Output the (X, Y) coordinate of the center of the cell containing the given text.  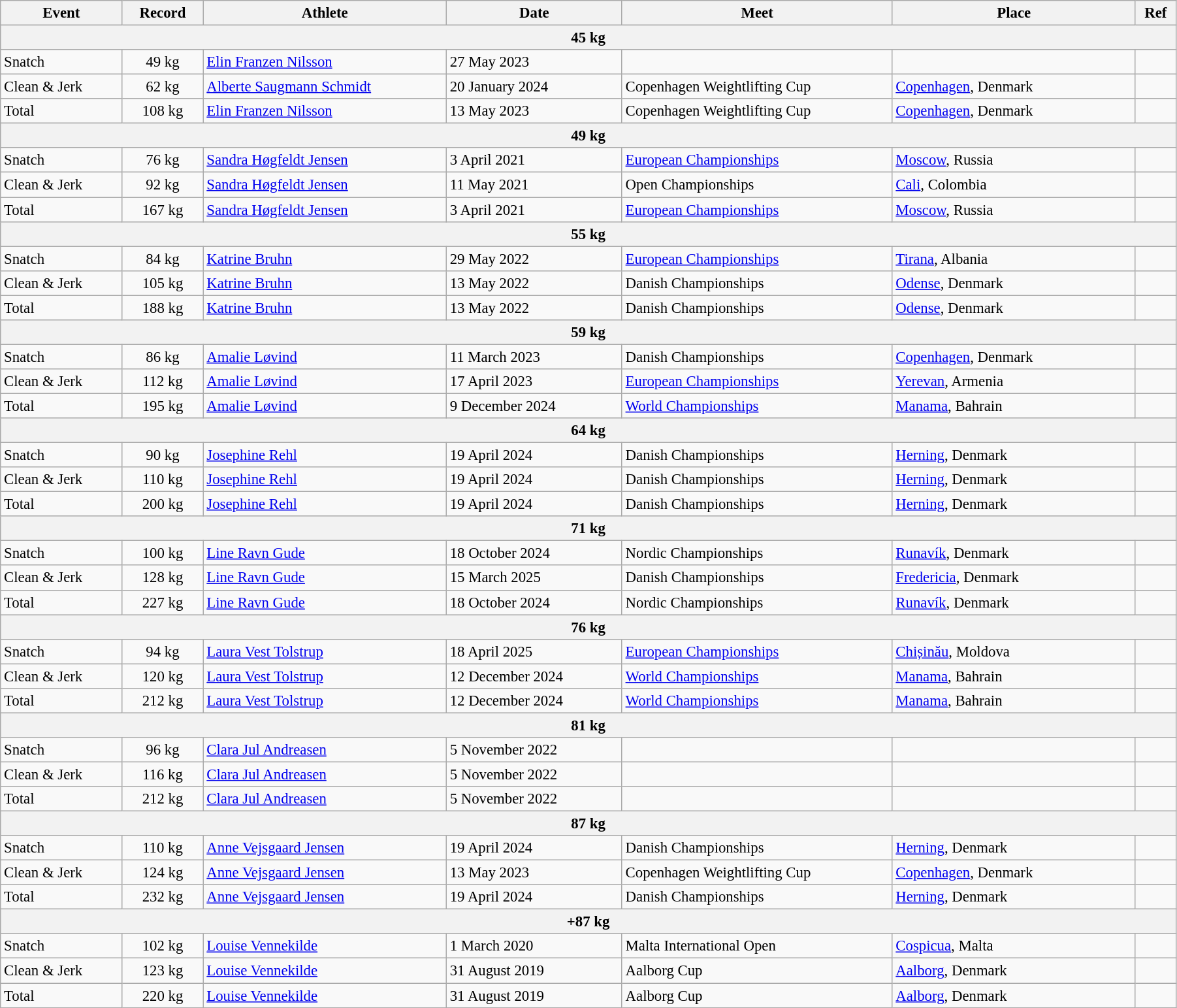
15 March 2025 (534, 578)
59 kg (588, 333)
27 May 2023 (534, 62)
120 kg (163, 676)
62 kg (163, 87)
220 kg (163, 996)
11 March 2023 (534, 357)
18 April 2025 (534, 651)
Date (534, 13)
Cospicua, Malta (1014, 947)
227 kg (163, 602)
9 December 2024 (534, 406)
45 kg (588, 38)
64 kg (588, 431)
Record (163, 13)
116 kg (163, 774)
100 kg (163, 553)
94 kg (163, 651)
11 May 2021 (534, 185)
232 kg (163, 897)
Alberte Saugmann Schmidt (325, 87)
71 kg (588, 528)
87 kg (588, 824)
Fredericia, Denmark (1014, 578)
Yerevan, Armenia (1014, 382)
29 May 2022 (534, 259)
Place (1014, 13)
108 kg (163, 111)
102 kg (163, 947)
Cali, Colombia (1014, 185)
92 kg (163, 185)
124 kg (163, 873)
Ref (1155, 13)
Athlete (325, 13)
188 kg (163, 308)
81 kg (588, 725)
+87 kg (588, 922)
167 kg (163, 210)
Open Championships (757, 185)
55 kg (588, 234)
96 kg (163, 750)
Chișinău, Moldova (1014, 651)
105 kg (163, 283)
Meet (757, 13)
123 kg (163, 971)
Event (61, 13)
90 kg (163, 455)
84 kg (163, 259)
200 kg (163, 504)
Malta International Open (757, 947)
17 April 2023 (534, 382)
Tirana, Albania (1014, 259)
20 January 2024 (534, 87)
128 kg (163, 578)
1 March 2020 (534, 947)
112 kg (163, 382)
195 kg (163, 406)
86 kg (163, 357)
